Pinpoint the cell where the given text exists, returning its [X, Y] midpoint coordinate. 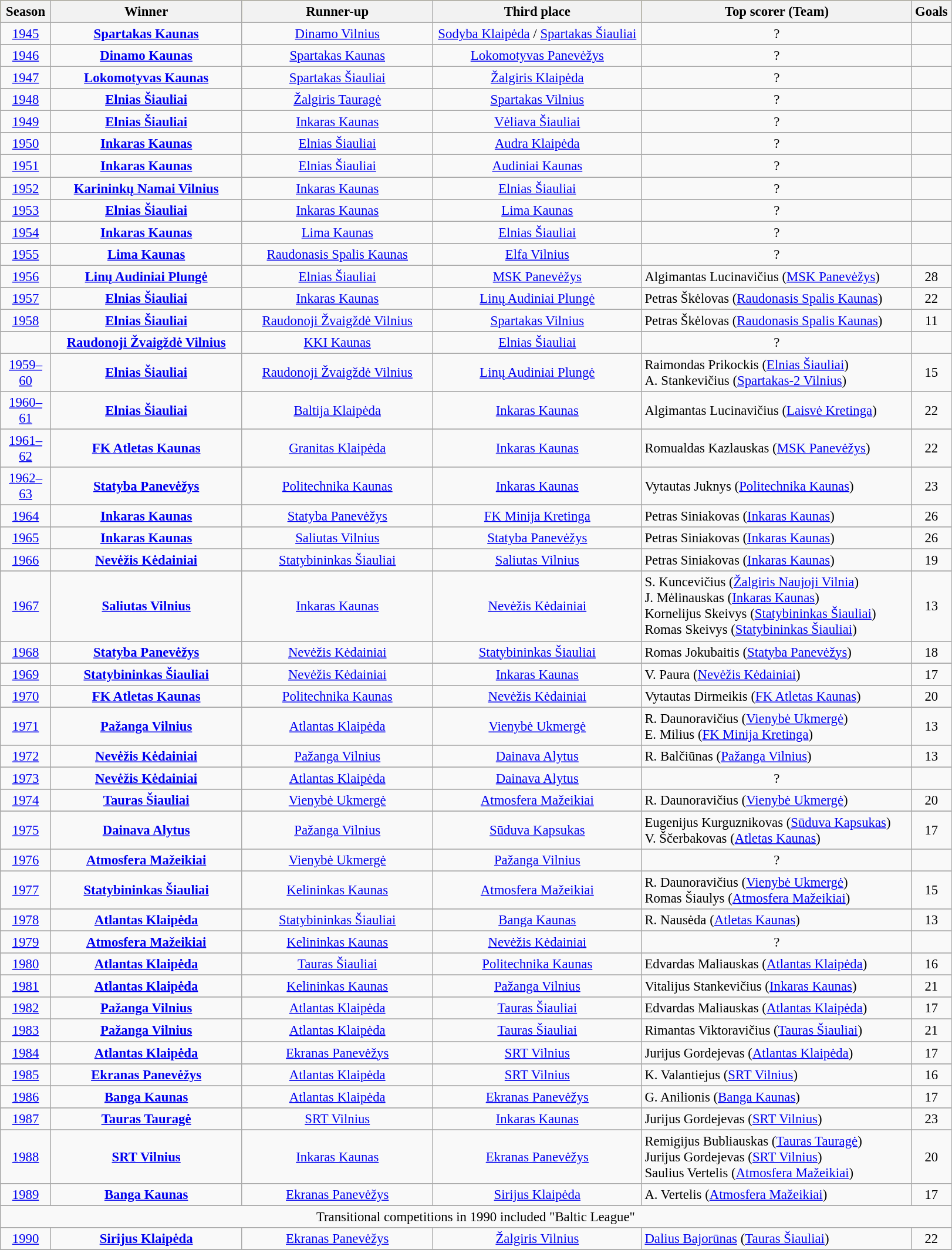
1975 [26, 830]
MSK Panevėžys [538, 276]
Top scorer (Team) [777, 12]
1954 [26, 232]
Rimantas Viktoravičius (Tauras Šiauliai) [777, 1031]
Jurijus Gordejevas (Atlantas Klaipėda) [777, 1053]
1951 [26, 166]
Remigijus Bubliauskas (Tauras Tauragė) Jurijus Gordejevas (SRT Vilnius) Saulius Vertelis (Atmosfera Mažeikiai) [777, 1157]
Vėliava Šiauliai [538, 122]
A. Vertelis (Atmosfera Mažeikiai) [777, 1195]
Granitas Klaipėda [337, 448]
Raudonasis Spalis Kaunas [337, 254]
1960–61 [26, 411]
FK Minija Kretinga [538, 516]
Baltija Klaipėda [337, 411]
R. Balčiūnas (Pažanga Vilnius) [777, 756]
1964 [26, 516]
1976 [26, 860]
Vytautas Juknys (Politechnika Kaunas) [777, 486]
1969 [26, 674]
1958 [26, 320]
Raimondas Prikockis (Elnias Šiauliai) A. Stankevičius (Spartakas-2 Vilnius) [777, 372]
V. Paura (Nevėžis Kėdainiai) [777, 674]
1989 [26, 1195]
11 [931, 320]
Transitional competitions in 1990 included "Baltic League" [475, 1217]
Audra Klaipėda [538, 144]
Lokomotyvas Kaunas [146, 78]
Jurijus Gordejevas (SRT Vilnius) [777, 1119]
Dalius Bajorūnas (Tauras Šiauliai) [777, 1239]
1945 [26, 34]
1980 [26, 964]
R. Daunoravičius (Vienybė Ukmergė) Romas Šiaulys (Atmosfera Mažeikiai) [777, 891]
1949 [26, 122]
1967 [26, 607]
1973 [26, 778]
1956 [26, 276]
1979 [26, 942]
1965 [26, 538]
Žalgiris Klaipėda [538, 78]
Runner-up [337, 12]
Spartakas Šiauliai [337, 78]
1988 [26, 1157]
1952 [26, 188]
Dinamo Vilnius [337, 34]
1957 [26, 299]
R. Nausėda (Atletas Kaunas) [777, 920]
Žalgiris Tauragė [337, 100]
Algimantas Lucinavičius (MSK Panevėžys) [777, 276]
Season [26, 12]
18 [931, 652]
1974 [26, 800]
19 [931, 560]
1950 [26, 144]
Lokomotyvas Panevėžys [538, 56]
1978 [26, 920]
1946 [26, 56]
1968 [26, 652]
28 [931, 276]
Romas Jokubaitis (Statyba Panevėžys) [777, 652]
Elfa Vilnius [538, 254]
1981 [26, 987]
1983 [26, 1031]
K. Valantiejus (SRT Vilnius) [777, 1075]
1984 [26, 1053]
Romualdas Kazlauskas (MSK Panevėžys) [777, 448]
Eugenijus Kurguznikovas (Sūduva Kapsukas) V. Ščerbakovas (Atletas Kaunas) [777, 830]
1953 [26, 210]
R. Daunoravičius (Vienybė Ukmergė) [777, 800]
1972 [26, 756]
1947 [26, 78]
1985 [26, 1075]
1987 [26, 1119]
1986 [26, 1097]
G. Anilionis (Banga Kaunas) [777, 1097]
Third place [538, 12]
Goals [931, 12]
Vitalijus Stankevičius (Inkaras Kaunas) [777, 987]
Winner [146, 12]
R. Daunoravičius (Vienybė Ukmergė) E. Milius (FK Minija Kretinga) [777, 727]
1971 [26, 727]
Algimantas Lucinavičius (Laisvė Kretinga) [777, 411]
Karininkų Namai Vilnius [146, 188]
1966 [26, 560]
Sūduva Kapsukas [538, 830]
Sodyba Klaipėda / Spartakas Šiauliai [538, 34]
1990 [26, 1239]
KKI Kaunas [337, 343]
Tauras Tauragė [146, 1119]
Vytautas Dirmeikis (FK Atletas Kaunas) [777, 696]
Žalgiris Vilnius [538, 1239]
1962–63 [26, 486]
1970 [26, 696]
Audiniai Kaunas [538, 166]
Dinamo Kaunas [146, 56]
1959–60 [26, 372]
1961–62 [26, 448]
1948 [26, 100]
1982 [26, 1009]
1977 [26, 891]
1955 [26, 254]
